Return (x, y) of the center of cell containing provided text 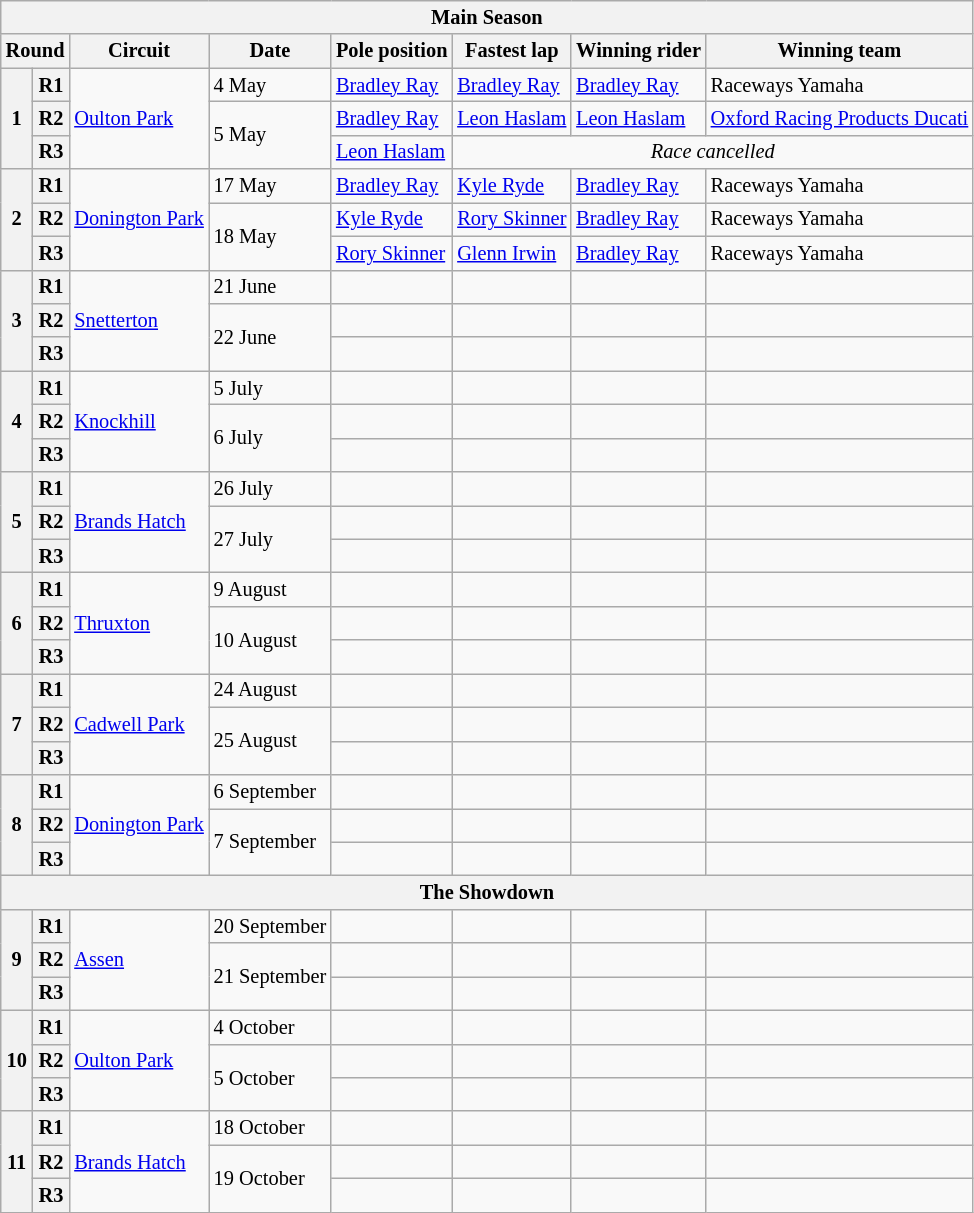
5 October (270, 1078)
6 (17, 622)
Knockhill (138, 422)
3 (17, 320)
21 September (270, 976)
The Showdown (487, 892)
19 October (270, 1178)
7 (17, 724)
20 September (270, 926)
4 May (270, 85)
Oxford Racing Products Ducati (840, 118)
6 September (270, 791)
4 (17, 422)
Cadwell Park (138, 724)
18 May (270, 236)
6 July (270, 438)
8 (17, 824)
Main Season (487, 17)
5 (17, 522)
5 May (270, 134)
5 July (270, 388)
21 June (270, 287)
Winning team (840, 51)
24 August (270, 690)
27 July (270, 538)
Race cancelled (712, 152)
Glenn Irwin (512, 253)
10 August (270, 640)
22 June (270, 336)
17 May (270, 186)
9 August (270, 589)
Snetterton (138, 320)
Date (270, 51)
Circuit (138, 51)
Thruxton (138, 622)
Pole position (392, 51)
7 September (270, 842)
Fastest lap (512, 51)
9 (17, 960)
25 August (270, 740)
4 October (270, 1027)
Assen (138, 960)
1 (17, 118)
18 October (270, 1128)
11 (17, 1162)
Winning rider (638, 51)
Round (36, 51)
10 (17, 1060)
26 July (270, 489)
2 (17, 220)
